Provide the (X, Y) coordinate of the cell's center where the given text is located.  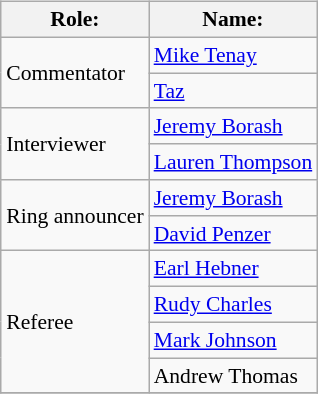
Referee (74, 322)
Ring announcer (74, 216)
Mark Johnson (234, 340)
Mike Tenay (234, 55)
Role: (74, 20)
David Penzer (234, 233)
Andrew Thomas (234, 376)
Lauren Thompson (234, 162)
Rudy Charles (234, 305)
Commentator (74, 72)
Interviewer (74, 144)
Earl Hebner (234, 269)
Name: (234, 20)
Taz (234, 91)
